Capture the cell that displays the provided text and extract its (x, y) central coordinate. 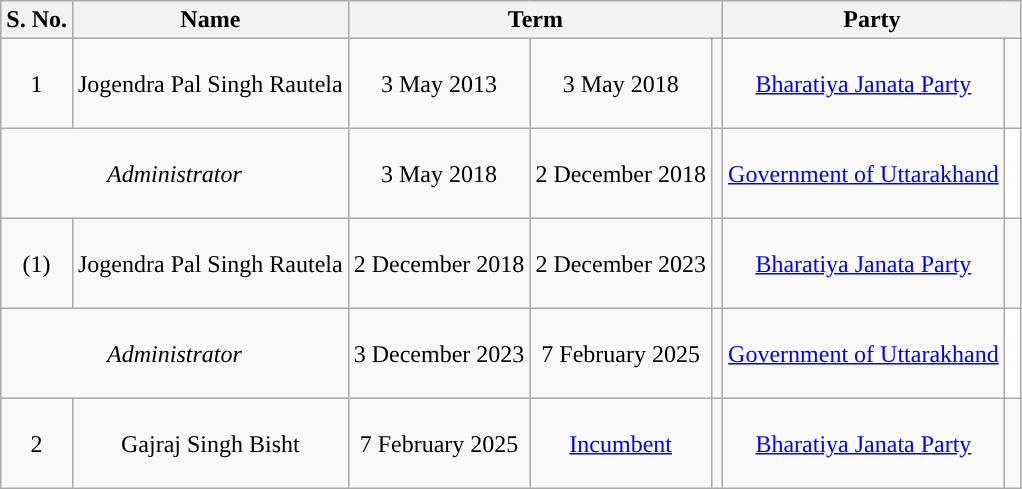
2 (37, 444)
3 May 2013 (439, 84)
Incumbent (621, 444)
2 December 2023 (621, 264)
Gajraj Singh Bisht (210, 444)
3 December 2023 (439, 354)
S. No. (37, 20)
Name (210, 20)
(1) (37, 264)
Term (535, 20)
1 (37, 84)
Party (872, 20)
